Extract the [x, y] coordinate from the center of the cell holding the provided text.  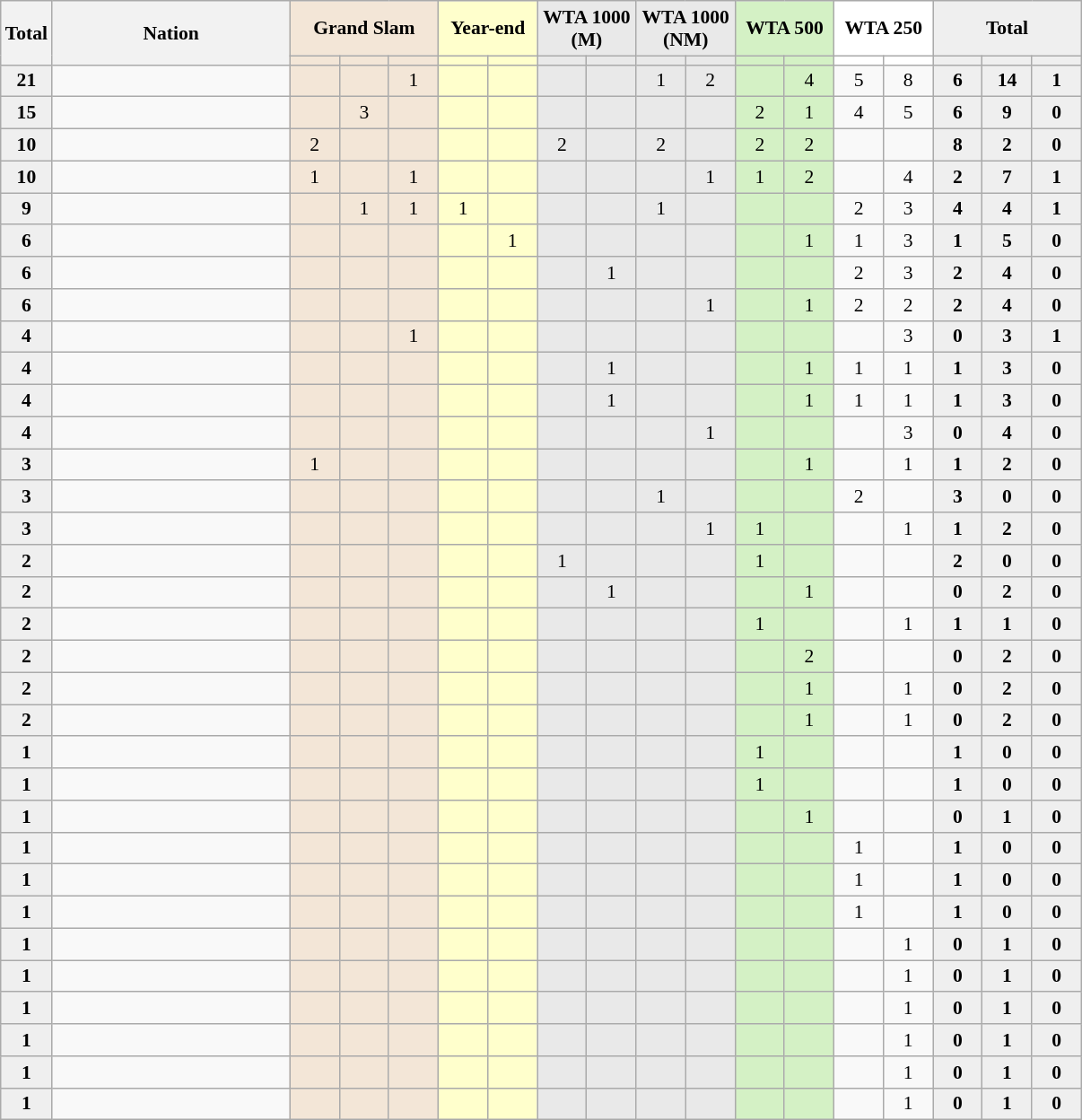
WTA 1000 (NM) [685, 29]
WTA 500 [784, 29]
Nation [170, 32]
WTA 1000 (M) [587, 29]
7 [1007, 177]
21 [27, 81]
WTA 250 [884, 29]
Grand Slam [364, 29]
14 [1007, 81]
15 [27, 113]
Year-end [488, 29]
